Return (x, y) of the center of cell containing provided text 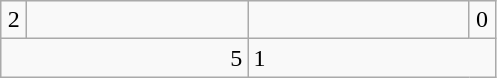
0 (482, 20)
5 (124, 58)
1 (372, 58)
2 (14, 20)
